From the cell containing the given text, extract its center point as [x, y] coordinate. 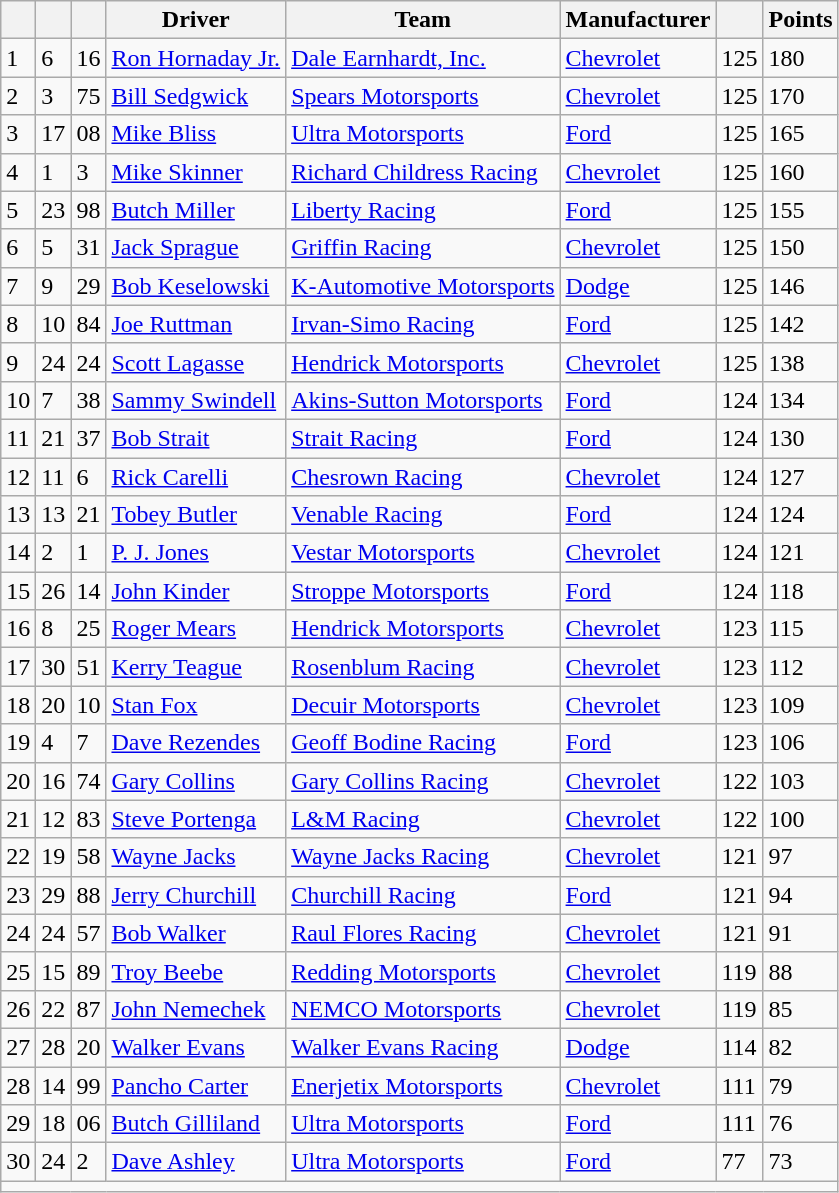
Chesrown Racing [423, 477]
Spears Motorsports [423, 96]
170 [800, 96]
118 [800, 591]
Dale Earnhardt, Inc. [423, 58]
Vestar Motorsports [423, 553]
94 [800, 895]
79 [800, 1085]
115 [800, 629]
160 [800, 172]
Steve Portenga [196, 819]
Dave Rezendes [196, 743]
Rosenblum Racing [423, 667]
Roger Mears [196, 629]
100 [800, 819]
127 [800, 477]
37 [88, 438]
180 [800, 58]
Rick Carelli [196, 477]
103 [800, 781]
155 [800, 210]
Driver [196, 20]
84 [88, 324]
109 [800, 705]
Troy Beebe [196, 971]
Jack Sprague [196, 248]
142 [800, 324]
76 [800, 1124]
Dave Ashley [196, 1162]
John Kinder [196, 591]
Bob Strait [196, 438]
114 [740, 1047]
P. J. Jones [196, 553]
Bob Keselowski [196, 286]
Bill Sedgwick [196, 96]
Manufacturer [638, 20]
Redding Motorsports [423, 971]
Bob Walker [196, 933]
165 [800, 134]
Team [423, 20]
Joe Ruttman [196, 324]
Irvan-Simo Racing [423, 324]
134 [800, 400]
27 [18, 1047]
146 [800, 286]
74 [88, 781]
Venable Racing [423, 515]
K-Automotive Motorsports [423, 286]
NEMCO Motorsports [423, 1009]
83 [88, 819]
Ron Hornaday Jr. [196, 58]
06 [88, 1124]
Gary Collins [196, 781]
L&M Racing [423, 819]
75 [88, 96]
Churchill Racing [423, 895]
Points [800, 20]
Enerjetix Motorsports [423, 1085]
Akins-Sutton Motorsports [423, 400]
106 [800, 743]
87 [88, 1009]
Strait Racing [423, 438]
Walker Evans Racing [423, 1047]
Tobey Butler [196, 515]
73 [800, 1162]
John Nemechek [196, 1009]
Sammy Swindell [196, 400]
91 [800, 933]
Richard Childress Racing [423, 172]
Wayne Jacks Racing [423, 857]
Scott Lagasse [196, 362]
Wayne Jacks [196, 857]
Jerry Churchill [196, 895]
98 [88, 210]
Butch Miller [196, 210]
Griffin Racing [423, 248]
58 [88, 857]
150 [800, 248]
130 [800, 438]
Geoff Bodine Racing [423, 743]
Decuir Motorsports [423, 705]
138 [800, 362]
112 [800, 667]
Kerry Teague [196, 667]
31 [88, 248]
Mike Bliss [196, 134]
Walker Evans [196, 1047]
77 [740, 1162]
08 [88, 134]
Stan Fox [196, 705]
Pancho Carter [196, 1085]
38 [88, 400]
Raul Flores Racing [423, 933]
51 [88, 667]
Liberty Racing [423, 210]
89 [88, 971]
97 [800, 857]
57 [88, 933]
Stroppe Motorsports [423, 591]
99 [88, 1085]
Gary Collins Racing [423, 781]
Mike Skinner [196, 172]
85 [800, 1009]
Butch Gilliland [196, 1124]
82 [800, 1047]
